Detect which cell encompasses the target text, then output its (x, y) center coordinate. 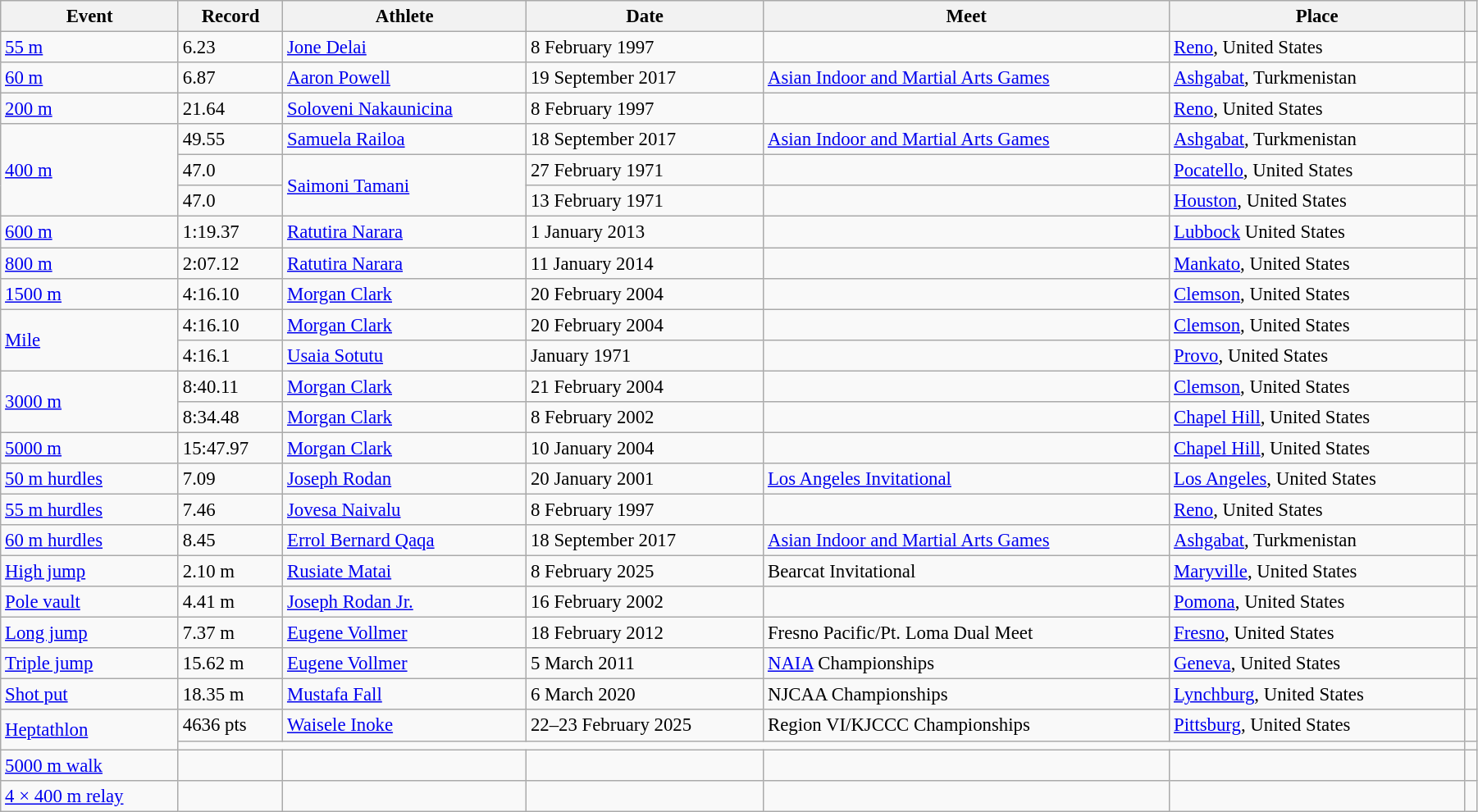
8 February 2025 (645, 572)
January 1971 (645, 355)
15.62 m (230, 664)
Pittsburg, United States (1317, 726)
Provo, United States (1317, 355)
7.46 (230, 509)
6.23 (230, 48)
600 m (90, 232)
8:34.48 (230, 417)
Mile (90, 340)
15:47.97 (230, 448)
Date (645, 16)
Lynchburg, United States (1317, 695)
60 m (90, 78)
Pole vault (90, 602)
5000 m (90, 448)
20 January 2001 (645, 479)
50 m hurdles (90, 479)
Geneva, United States (1317, 664)
5000 m walk (90, 765)
High jump (90, 572)
18.35 m (230, 695)
Place (1317, 16)
5 March 2011 (645, 664)
7.37 m (230, 633)
Aaron Powell (405, 78)
6.87 (230, 78)
2.10 m (230, 572)
8 February 2002 (645, 417)
Jone Delai (405, 48)
Fresno, United States (1317, 633)
Maryville, United States (1317, 572)
21.64 (230, 109)
Region VI/KJCCC Championships (966, 726)
Fresno Pacific/Pt. Loma Dual Meet (966, 633)
60 m hurdles (90, 541)
8.45 (230, 541)
4:16.1 (230, 355)
Shot put (90, 695)
2:07.12 (230, 263)
NAIA Championships (966, 664)
Pocatello, United States (1317, 171)
NJCAA Championships (966, 695)
16 February 2002 (645, 602)
Athlete (405, 16)
Saimoni Tamani (405, 185)
3000 m (90, 402)
10 January 2004 (645, 448)
Rusiate Matai (405, 572)
Long jump (90, 633)
1:19.37 (230, 232)
18 February 2012 (645, 633)
Samuela Railoa (405, 139)
1500 m (90, 294)
4636 pts (230, 726)
Record (230, 16)
Waisele Inoke (405, 726)
Meet (966, 16)
Heptathlon (90, 730)
22–23 February 2025 (645, 726)
Jovesa Naivalu (405, 509)
Mustafa Fall (405, 695)
Usaia Sotutu (405, 355)
27 February 1971 (645, 171)
13 February 1971 (645, 201)
800 m (90, 263)
Los Angeles, United States (1317, 479)
1 January 2013 (645, 232)
4.41 m (230, 602)
7.09 (230, 479)
Los Angeles Invitational (966, 479)
Houston, United States (1317, 201)
55 m (90, 48)
Event (90, 16)
Soloveni Nakaunicina (405, 109)
Joseph Rodan (405, 479)
Errol Bernard Qaqa (405, 541)
Mankato, United States (1317, 263)
8:40.11 (230, 386)
Triple jump (90, 664)
21 February 2004 (645, 386)
4 × 400 m relay (90, 796)
Pomona, United States (1317, 602)
Lubbock United States (1317, 232)
11 January 2014 (645, 263)
Joseph Rodan Jr. (405, 602)
55 m hurdles (90, 509)
400 m (90, 171)
6 March 2020 (645, 695)
19 September 2017 (645, 78)
Bearcat Invitational (966, 572)
49.55 (230, 139)
200 m (90, 109)
